Identify which cell holds the provided text, then report its (x, y) central coordinate. 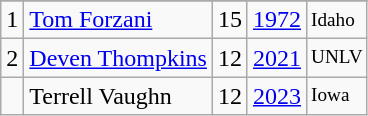
1 (12, 20)
Idaho (338, 20)
Iowa (338, 96)
2 (12, 58)
UNLV (338, 58)
1972 (276, 20)
Terrell Vaughn (118, 96)
Deven Thompkins (118, 58)
2023 (276, 96)
Tom Forzani (118, 20)
2021 (276, 58)
15 (230, 20)
